Locate the cell with the specified text and output its [X, Y] center coordinate. 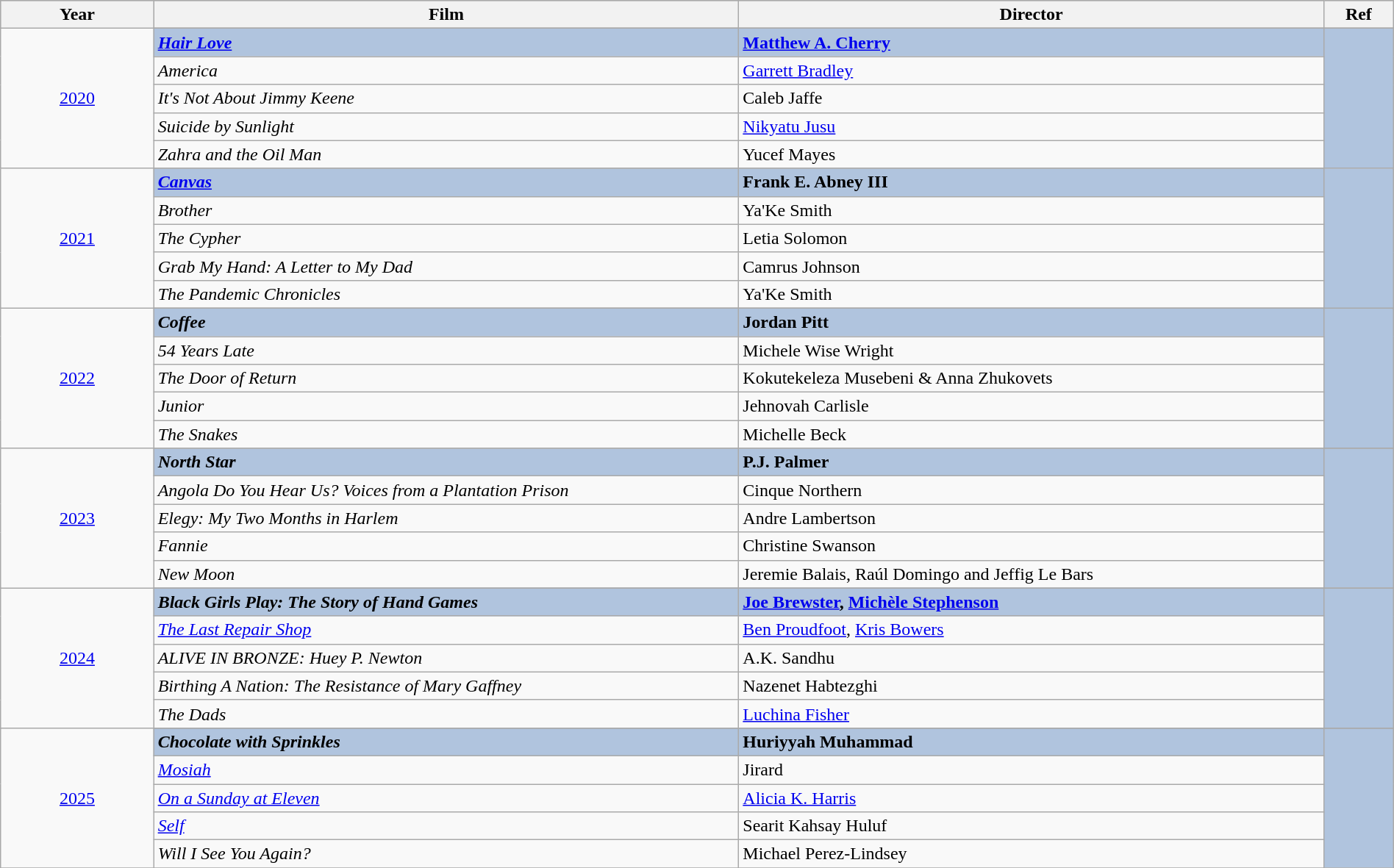
Michele Wise Wright [1032, 351]
Hair Love [446, 43]
It's Not About Jimmy Keene [446, 98]
Angola Do You Hear Us? Voices from a Plantation Prison [446, 490]
Jehnovah Carlisle [1032, 406]
The Dads [446, 714]
Matthew A. Cherry [1032, 43]
Elegy: My Two Months in Harlem [446, 518]
Frank E. Abney III [1032, 182]
Jeremie Balais, Raúl Domingo and Jeffig Le Bars [1032, 574]
2021 [77, 238]
Grab My Hand: A Letter to My Dad [446, 266]
Zahra and the Oil Man [446, 154]
Nikyatu Jusu [1032, 126]
Will I See You Again? [446, 854]
North Star [446, 462]
Birthing A Nation: The Resistance of Mary Gaffney [446, 686]
New Moon [446, 574]
Huriyyah Muhammad [1032, 742]
Nazenet Habtezghi [1032, 686]
Searit Kahsay Huluf [1032, 826]
Director [1032, 15]
The Cypher [446, 238]
ALIVE IN BRONZE: Huey P. Newton [446, 658]
Cinque Northern [1032, 490]
The Last Repair Shop [446, 630]
Brother [446, 210]
Suicide by Sunlight [446, 126]
Coffee [446, 322]
Christine Swanson [1032, 546]
Letia Solomon [1032, 238]
The Door of Return [446, 379]
Ref [1359, 15]
Junior [446, 406]
Mosiah [446, 770]
Canvas [446, 182]
Caleb Jaffe [1032, 98]
Film [446, 15]
Fannie [446, 546]
America [446, 71]
Luchina Fisher [1032, 714]
2022 [77, 378]
Year [77, 15]
2025 [77, 797]
2020 [77, 98]
Andre Lambertson [1032, 518]
2023 [77, 518]
Self [446, 826]
Camrus Johnson [1032, 266]
Chocolate with Sprinkles [446, 742]
Michael Perez-Lindsey [1032, 854]
Yucef Mayes [1032, 154]
Michelle Beck [1032, 434]
The Pandemic Chronicles [446, 294]
Joe Brewster, Michèle Stephenson [1032, 602]
A.K. Sandhu [1032, 658]
Garrett Bradley [1032, 71]
Kokutekeleza Musebeni & Anna Zhukovets [1032, 379]
54 Years Late [446, 351]
2024 [77, 658]
P.J. Palmer [1032, 462]
Jirard [1032, 770]
Jordan Pitt [1032, 322]
The Snakes [446, 434]
Ben Proudfoot, Kris Bowers [1032, 630]
On a Sunday at Eleven [446, 797]
Alicia K. Harris [1032, 797]
Black Girls Play: The Story of Hand Games [446, 602]
